Locate the cell with the specified text and output its [X, Y] center coordinate. 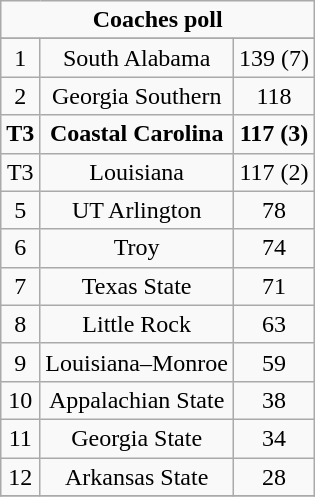
74 [274, 248]
Coaches poll [158, 20]
71 [274, 286]
12 [20, 477]
117 (3) [274, 134]
117 (2) [274, 172]
South Alabama [137, 58]
38 [274, 400]
2 [20, 96]
5 [20, 210]
7 [20, 286]
Louisiana [137, 172]
6 [20, 248]
Coastal Carolina [137, 134]
28 [274, 477]
118 [274, 96]
10 [20, 400]
11 [20, 438]
8 [20, 324]
Arkansas State [137, 477]
Appalachian State [137, 400]
78 [274, 210]
Georgia State [137, 438]
139 (7) [274, 58]
59 [274, 362]
Texas State [137, 286]
UT Arlington [137, 210]
9 [20, 362]
Louisiana–Monroe [137, 362]
Georgia Southern [137, 96]
Troy [137, 248]
Little Rock [137, 324]
63 [274, 324]
34 [274, 438]
1 [20, 58]
